Identify which cell holds the provided text, then report its (X, Y) central coordinate. 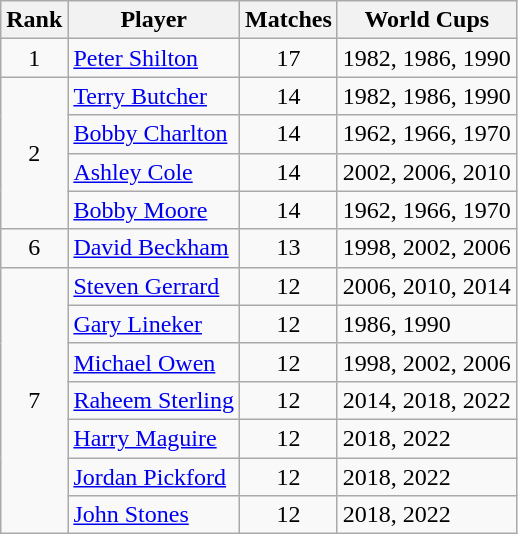
2014, 2018, 2022 (426, 400)
7 (34, 400)
Harry Maguire (154, 438)
2006, 2010, 2014 (426, 286)
13 (289, 248)
Matches (289, 20)
Raheem Sterling (154, 400)
Terry Butcher (154, 96)
Gary Lineker (154, 324)
Jordan Pickford (154, 477)
Steven Gerrard (154, 286)
17 (289, 58)
6 (34, 248)
Player (154, 20)
1986, 1990 (426, 324)
Ashley Cole (154, 172)
2002, 2006, 2010 (426, 172)
Bobby Charlton (154, 134)
Rank (34, 20)
1 (34, 58)
World Cups (426, 20)
Peter Shilton (154, 58)
Bobby Moore (154, 210)
John Stones (154, 515)
Michael Owen (154, 362)
2 (34, 153)
David Beckham (154, 248)
